From the cell containing the given text, extract its center point as [X, Y] coordinate. 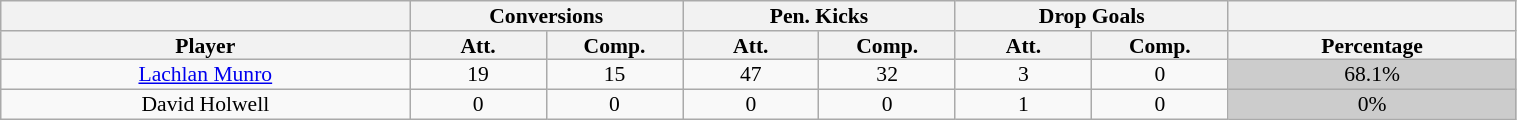
32 [887, 75]
Player [206, 46]
0% [1372, 105]
Conversions [546, 16]
David Holwell [206, 105]
47 [751, 75]
Lachlan Munro [206, 75]
3 [1023, 75]
19 [478, 75]
Percentage [1372, 46]
68.1% [1372, 75]
Pen. Kicks [820, 16]
1 [1023, 105]
15 [614, 75]
Drop Goals [1092, 16]
